Determine the (X, Y) coordinate at the center of the cell enclosing the given text.  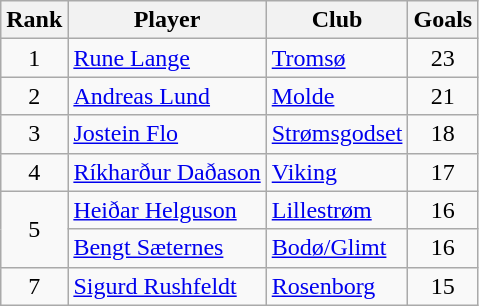
Heiðar Helguson (167, 210)
Sigurd Rushfeldt (167, 286)
Player (167, 20)
Club (337, 20)
3 (34, 134)
21 (443, 96)
17 (443, 172)
4 (34, 172)
Tromsø (337, 58)
5 (34, 229)
Strømsgodset (337, 134)
15 (443, 286)
7 (34, 286)
Rosenborg (337, 286)
Andreas Lund (167, 96)
Jostein Flo (167, 134)
Bengt Sæternes (167, 248)
Bodø/Glimt (337, 248)
Rune Lange (167, 58)
23 (443, 58)
Goals (443, 20)
Lillestrøm (337, 210)
Rank (34, 20)
Molde (337, 96)
Ríkharður Daðason (167, 172)
1 (34, 58)
Viking (337, 172)
2 (34, 96)
18 (443, 134)
